Detect which cell encompasses the target text, then output its [x, y] center coordinate. 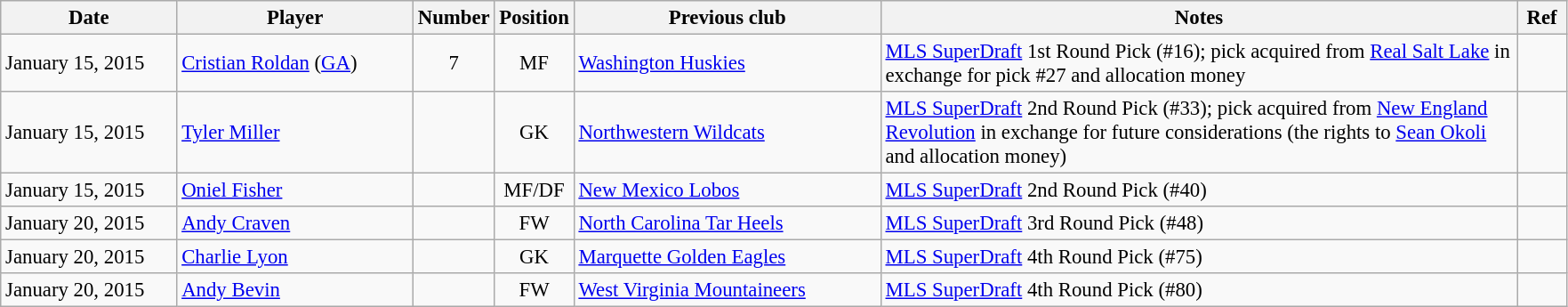
MLS SuperDraft 4th Round Pick (#75) [1199, 257]
Player [295, 18]
MF [534, 64]
7 [454, 64]
MLS SuperDraft 2nd Round Pick (#40) [1199, 190]
MLS SuperDraft 3rd Round Pick (#48) [1199, 223]
Number [454, 18]
Cristian Roldan (GA) [295, 64]
MF/DF [534, 190]
Washington Huskies [728, 64]
Ref [1542, 18]
New Mexico Lobos [728, 190]
Notes [1199, 18]
MLS SuperDraft 1st Round Pick (#16); pick acquired from Real Salt Lake in exchange for pick #27 and allocation money [1199, 64]
FW [534, 223]
Northwestern Wildcats [728, 133]
Oniel Fisher [295, 190]
Marquette Golden Eagles [728, 257]
Andy Craven [295, 223]
Charlie Lyon [295, 257]
North Carolina Tar Heels [728, 223]
Position [534, 18]
Date [89, 18]
Tyler Miller [295, 133]
Previous club [728, 18]
